For the text-containing cell, return its midpoint in [x, y] coordinate format. 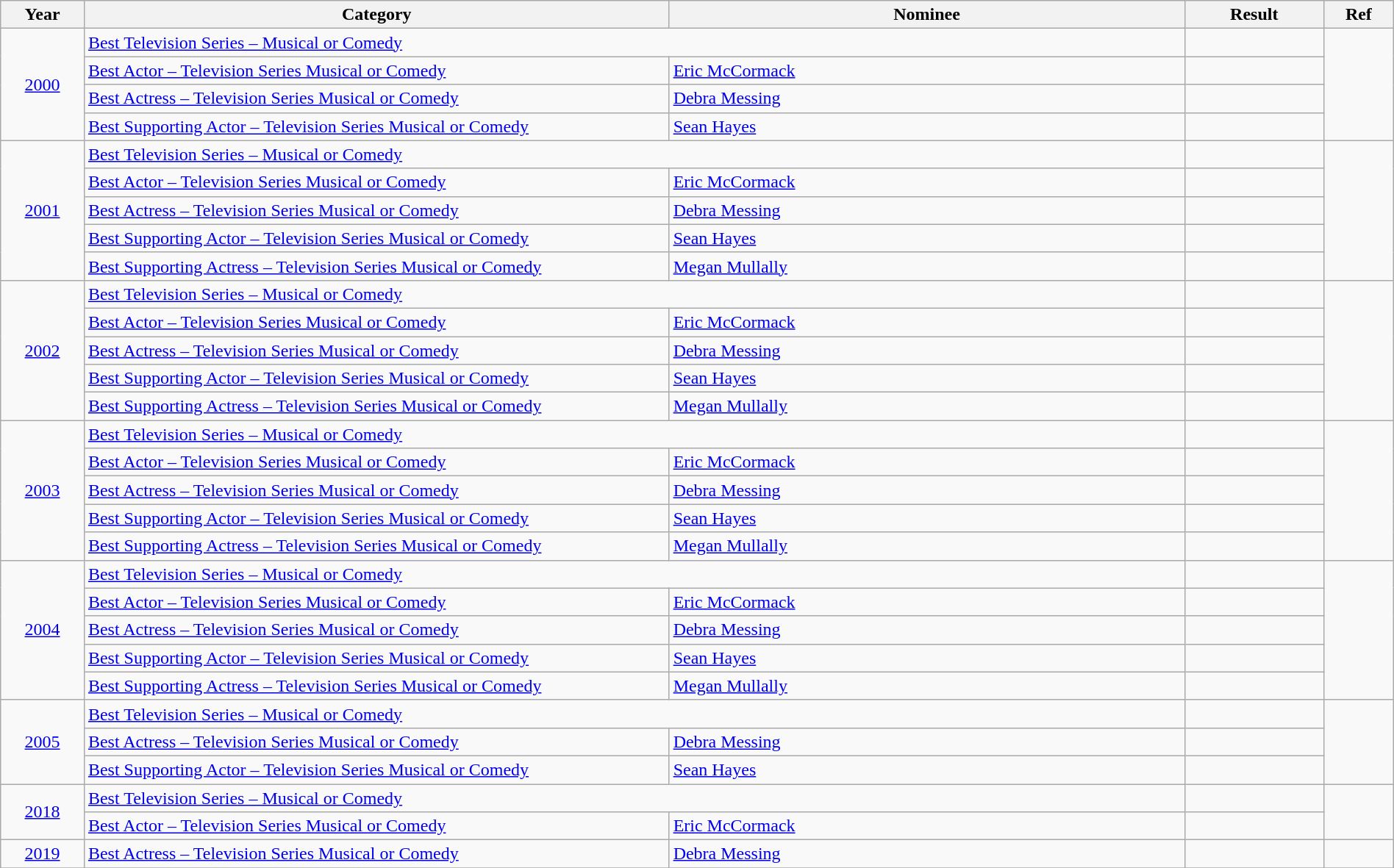
2018 [43, 811]
Category [376, 15]
Nominee [926, 15]
2002 [43, 350]
2005 [43, 742]
Year [43, 15]
2019 [43, 854]
2000 [43, 85]
Ref [1359, 15]
2001 [43, 210]
Result [1254, 15]
2004 [43, 630]
2003 [43, 490]
